Search for the cell housing the specified text and yield its [x, y] center coordinate. 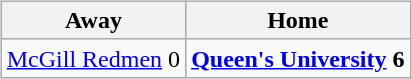
McGill Redmen 0 [93, 58]
Home [298, 20]
Queen's University 6 [298, 58]
Away [93, 20]
